For the text-containing cell, return its midpoint in [x, y] coordinate format. 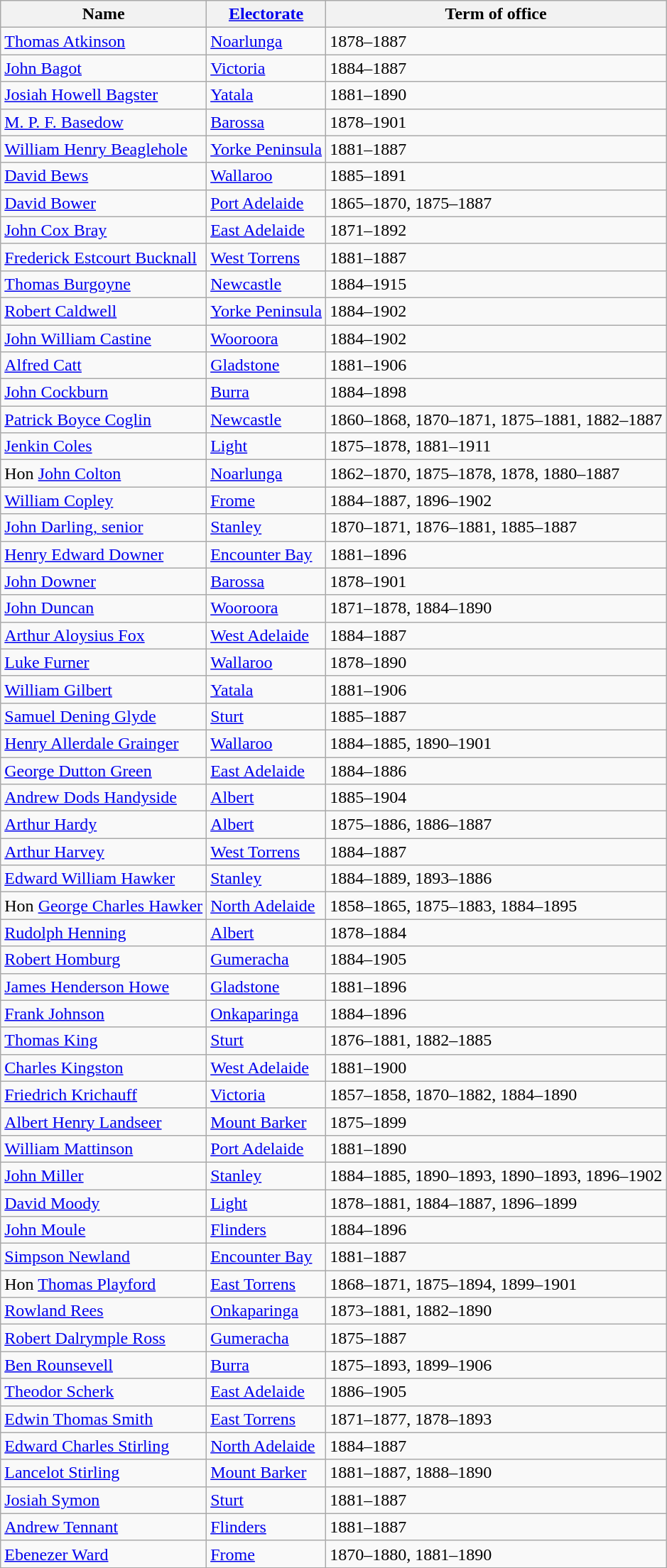
Edward William Hawker [104, 879]
Josiah Symon [104, 1500]
Edward Charles Stirling [104, 1446]
Frank Johnson [104, 1014]
1862–1870, 1875–1878, 1878, 1880–1887 [496, 473]
Arthur Harvey [104, 852]
1871–1892 [496, 230]
Simpson Newland [104, 1257]
Frederick Estcourt Bucknall [104, 257]
John Bagot [104, 68]
Lancelot Stirling [104, 1473]
1870–1880, 1881–1890 [496, 1554]
1885–1887 [496, 716]
John Cockburn [104, 393]
Luke Furner [104, 662]
1868–1871, 1875–1894, 1899–1901 [496, 1284]
Josiah Howell Bagster [104, 95]
Andrew Dods Handyside [104, 798]
1876–1881, 1882–1885 [496, 1041]
1878–1884 [496, 933]
William Copley [104, 500]
Thomas Atkinson [104, 41]
William Mattinson [104, 1148]
John Downer [104, 581]
Jenkin Coles [104, 446]
Friedrich Krichauff [104, 1095]
1878–1887 [496, 41]
John Moule [104, 1230]
1884–1885, 1890–1893, 1890–1893, 1896–1902 [496, 1175]
Rowland Rees [104, 1311]
David Moody [104, 1203]
1878–1890 [496, 662]
John Cox Bray [104, 230]
Electorate [266, 14]
1857–1858, 1870–1882, 1884–1890 [496, 1095]
Arthur Hardy [104, 825]
Robert Caldwell [104, 311]
Alfred Catt [104, 366]
Edwin Thomas Smith [104, 1419]
Thomas King [104, 1041]
Theodor Scherk [104, 1392]
1884–1889, 1893–1886 [496, 879]
John Duncan [104, 608]
Thomas Burgoyne [104, 284]
1884–1886 [496, 770]
1858–1865, 1875–1883, 1884–1895 [496, 906]
1885–1904 [496, 798]
1878–1881, 1884–1887, 1896–1899 [496, 1203]
Hon John Colton [104, 473]
1884–1905 [496, 960]
1870–1871, 1876–1881, 1885–1887 [496, 527]
1875–1878, 1881–1911 [496, 446]
Name [104, 14]
William Henry Beaglehole [104, 149]
Patrick Boyce Coglin [104, 420]
1884–1887, 1896–1902 [496, 500]
Henry Allerdale Grainger [104, 743]
1885–1891 [496, 176]
William Gilbert [104, 689]
1875–1886, 1886–1887 [496, 825]
1886–1905 [496, 1392]
1884–1898 [496, 393]
1873–1881, 1882–1890 [496, 1311]
M. P. F. Basedow [104, 122]
James Henderson Howe [104, 987]
Albert Henry Landseer [104, 1122]
Charles Kingston [104, 1068]
Ben Rounsevell [104, 1365]
Arthur Aloysius Fox [104, 635]
1875–1887 [496, 1338]
1865–1870, 1875–1887 [496, 203]
Henry Edward Downer [104, 554]
1881–1887, 1888–1890 [496, 1473]
Rudolph Henning [104, 933]
Hon Thomas Playford [104, 1284]
John Darling, senior [104, 527]
George Dutton Green [104, 770]
Robert Homburg [104, 960]
Robert Dalrymple Ross [104, 1338]
1884–1885, 1890–1901 [496, 743]
David Bews [104, 176]
John William Castine [104, 339]
Hon George Charles Hawker [104, 906]
Samuel Dening Glyde [104, 716]
Term of office [496, 14]
John Miller [104, 1175]
1875–1893, 1899–1906 [496, 1365]
1881–1900 [496, 1068]
Andrew Tennant [104, 1527]
1875–1899 [496, 1122]
Ebenezer Ward [104, 1554]
1860–1868, 1870–1871, 1875–1881, 1882–1887 [496, 420]
1884–1915 [496, 284]
1871–1878, 1884–1890 [496, 608]
David Bower [104, 203]
1871–1877, 1878–1893 [496, 1419]
